Provide the [X, Y] coordinate of the cell's center where the given text is located.  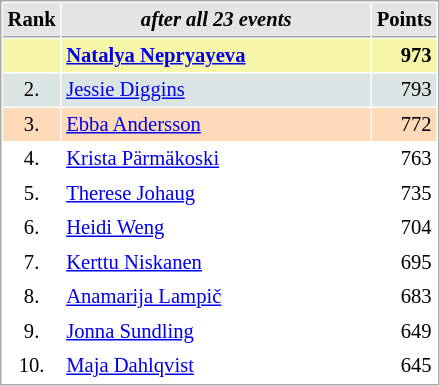
649 [404, 332]
Jonna Sundling [216, 332]
4. [32, 158]
763 [404, 158]
2. [32, 90]
Anamarija Lampič [216, 296]
973 [404, 56]
704 [404, 228]
9. [32, 332]
735 [404, 194]
3. [32, 124]
Ebba Andersson [216, 124]
793 [404, 90]
Heidi Weng [216, 228]
Krista Pärmäkoski [216, 158]
10. [32, 366]
after all 23 events [216, 20]
8. [32, 296]
Natalya Nepryayeva [216, 56]
Maja Dahlqvist [216, 366]
Kerttu Niskanen [216, 262]
Rank [32, 20]
6. [32, 228]
Therese Johaug [216, 194]
695 [404, 262]
7. [32, 262]
Points [404, 20]
Jessie Diggins [216, 90]
645 [404, 366]
5. [32, 194]
772 [404, 124]
683 [404, 296]
